Capture the cell that displays the provided text and extract its [x, y] central coordinate. 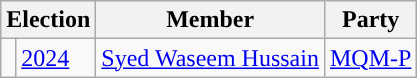
2024 [56, 58]
Party [370, 20]
Member [210, 20]
Syed Waseem Hussain [210, 58]
Election [48, 20]
MQM-P [370, 58]
